From the cell containing the given text, extract its center point as [X, Y] coordinate. 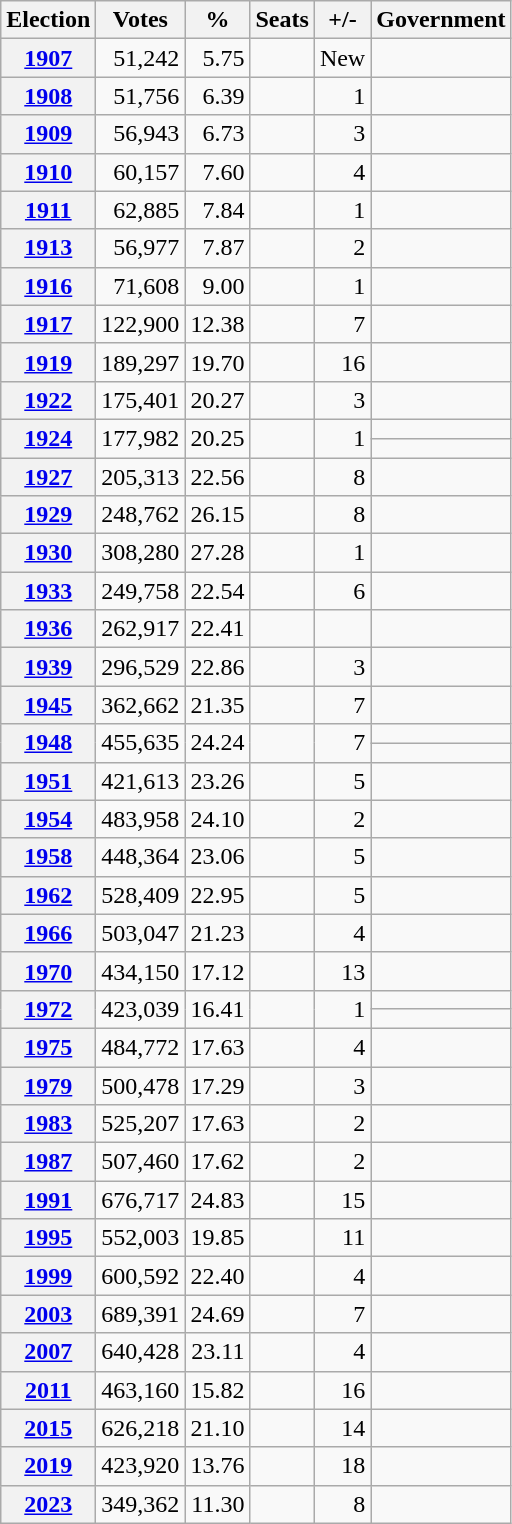
308,280 [140, 553]
2023 [48, 1504]
1948 [48, 743]
525,207 [140, 1124]
503,047 [140, 933]
1958 [48, 857]
1991 [48, 1200]
205,313 [140, 477]
1919 [48, 362]
1929 [48, 515]
626,218 [140, 1428]
1927 [48, 477]
1916 [48, 286]
500,478 [140, 1085]
1975 [48, 1047]
60,157 [140, 172]
51,756 [140, 96]
423,039 [140, 1009]
5.75 [218, 58]
15 [342, 1200]
21.35 [218, 705]
262,917 [140, 629]
+/- [342, 20]
6.73 [218, 134]
484,772 [140, 1047]
1999 [48, 1276]
16.41 [218, 1009]
24.10 [218, 819]
% [218, 20]
22.86 [218, 667]
11 [342, 1238]
1979 [48, 1085]
17.62 [218, 1162]
1922 [48, 400]
22.54 [218, 591]
20.27 [218, 400]
177,982 [140, 438]
434,150 [140, 971]
22.41 [218, 629]
175,401 [140, 400]
1945 [48, 705]
Election [48, 20]
1930 [48, 553]
13 [342, 971]
1983 [48, 1124]
24.83 [218, 1200]
2015 [48, 1428]
362,662 [140, 705]
1911 [48, 210]
463,160 [140, 1390]
507,460 [140, 1162]
600,592 [140, 1276]
1972 [48, 1009]
1924 [48, 438]
24.69 [218, 1314]
448,364 [140, 857]
22.95 [218, 895]
421,613 [140, 781]
19.85 [218, 1238]
1909 [48, 134]
New [342, 58]
2007 [48, 1352]
12.38 [218, 324]
17.29 [218, 1085]
Votes [140, 20]
7.87 [218, 248]
189,297 [140, 362]
1995 [48, 1238]
71,608 [140, 286]
24.24 [218, 743]
26.15 [218, 515]
56,943 [140, 134]
483,958 [140, 819]
1970 [48, 971]
Government [441, 20]
1954 [48, 819]
122,900 [140, 324]
1951 [48, 781]
14 [342, 1428]
56,977 [140, 248]
349,362 [140, 1504]
11.30 [218, 1504]
62,885 [140, 210]
1939 [48, 667]
23.26 [218, 781]
1908 [48, 96]
296,529 [140, 667]
676,717 [140, 1200]
21.10 [218, 1428]
1917 [48, 324]
17.12 [218, 971]
423,920 [140, 1466]
2011 [48, 1390]
7.84 [218, 210]
528,409 [140, 895]
2019 [48, 1466]
455,635 [140, 743]
1962 [48, 895]
22.40 [218, 1276]
Seats [282, 20]
2003 [48, 1314]
51,242 [140, 58]
249,758 [140, 591]
23.11 [218, 1352]
248,762 [140, 515]
1936 [48, 629]
20.25 [218, 438]
1933 [48, 591]
9.00 [218, 286]
27.28 [218, 553]
22.56 [218, 477]
1966 [48, 933]
19.70 [218, 362]
552,003 [140, 1238]
1987 [48, 1162]
7.60 [218, 172]
1913 [48, 248]
1910 [48, 172]
6.39 [218, 96]
13.76 [218, 1466]
640,428 [140, 1352]
18 [342, 1466]
21.23 [218, 933]
15.82 [218, 1390]
6 [342, 591]
689,391 [140, 1314]
1907 [48, 58]
23.06 [218, 857]
